From the cell containing the given text, extract its center point as [x, y] coordinate. 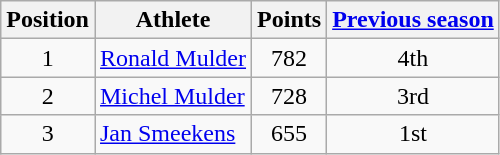
3rd [414, 96]
Michel Mulder [172, 96]
1st [414, 134]
Ronald Mulder [172, 58]
Position [48, 20]
Athlete [172, 20]
728 [290, 96]
Previous season [414, 20]
4th [414, 58]
655 [290, 134]
1 [48, 58]
Jan Smeekens [172, 134]
3 [48, 134]
Points [290, 20]
2 [48, 96]
782 [290, 58]
